Identify which cell holds the provided text, then report its [X, Y] central coordinate. 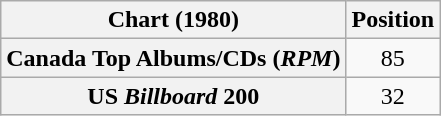
Canada Top Albums/CDs (RPM) [174, 58]
85 [393, 58]
US Billboard 200 [174, 96]
Position [393, 20]
32 [393, 96]
Chart (1980) [174, 20]
